Output the (X, Y) coordinate of the center of the cell containing the given text.  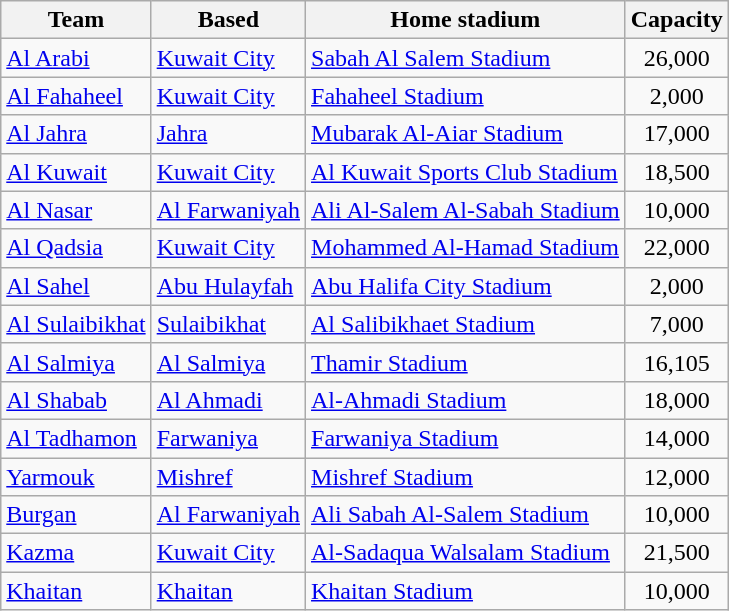
Yarmouk (76, 477)
Al Qadsia (76, 248)
Ali Sabah Al-Salem Stadium (466, 515)
Al Kuwait (76, 172)
7,000 (676, 324)
Al Jahra (76, 134)
Al Shabab (76, 400)
Fahaheel Stadium (466, 96)
Al Tadhamon (76, 438)
Al Nasar (76, 210)
12,000 (676, 477)
Abu Hulayfah (228, 286)
Team (76, 20)
Al Arabi (76, 58)
Al-Ahmadi Stadium (466, 400)
18,000 (676, 400)
17,000 (676, 134)
Khaitan Stadium (466, 591)
Mubarak Al-Aiar Stadium (466, 134)
Al-Sadaqua Walsalam Stadium (466, 553)
Ali Al-Salem Al-Sabah Stadium (466, 210)
26,000 (676, 58)
Kazma (76, 553)
14,000 (676, 438)
Jahra (228, 134)
Farwaniya Stadium (466, 438)
Based (228, 20)
21,500 (676, 553)
Farwaniya (228, 438)
Sulaibikhat (228, 324)
Al Ahmadi (228, 400)
Al Sulaibikhat (76, 324)
Burgan (76, 515)
Capacity (676, 20)
Al Kuwait Sports Club Stadium (466, 172)
Mohammed Al-Hamad Stadium (466, 248)
Al Sahel (76, 286)
Al Salibikhaet Stadium (466, 324)
22,000 (676, 248)
Thamir Stadium (466, 362)
Mishref (228, 477)
Mishref Stadium (466, 477)
Sabah Al Salem Stadium (466, 58)
Al Fahaheel (76, 96)
18,500 (676, 172)
16,105 (676, 362)
Abu Halifa City Stadium (466, 286)
Home stadium (466, 20)
